Detect which cell encompasses the target text, then output its [X, Y] center coordinate. 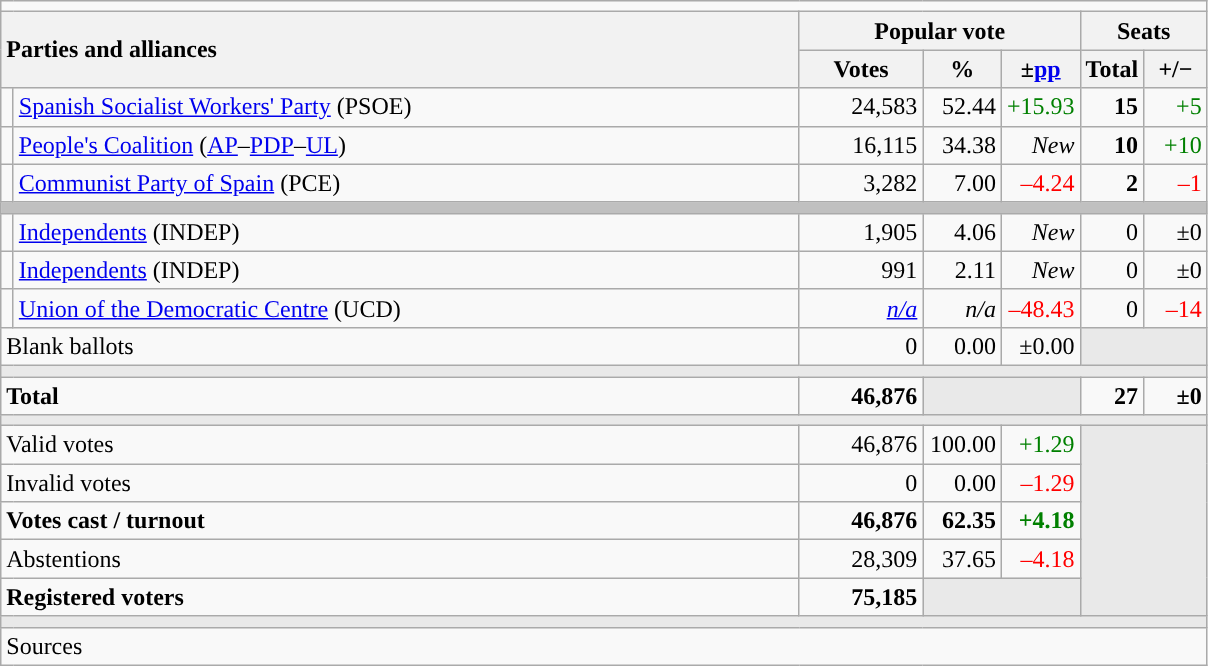
–4.24 [1040, 183]
±pp [1040, 69]
28,309 [861, 559]
Popular vote [940, 31]
52.44 [962, 107]
Blank ballots [400, 346]
Union of the Democratic Centre (UCD) [406, 308]
+15.93 [1040, 107]
16,115 [861, 145]
±0.00 [1040, 346]
10 [1112, 145]
62.35 [962, 521]
–1.29 [1040, 483]
1,905 [861, 232]
–4.18 [1040, 559]
991 [861, 270]
Parties and alliances [400, 50]
24,583 [861, 107]
Votes [861, 69]
Valid votes [400, 445]
34.38 [962, 145]
Abstentions [400, 559]
15 [1112, 107]
–1 [1176, 183]
37.65 [962, 559]
27 [1112, 395]
Registered voters [400, 597]
2 [1112, 183]
+5 [1176, 107]
–14 [1176, 308]
7.00 [962, 183]
4.06 [962, 232]
People's Coalition (AP–PDP–UL) [406, 145]
75,185 [861, 597]
2.11 [962, 270]
+1.29 [1040, 445]
Spanish Socialist Workers' Party (PSOE) [406, 107]
+/− [1176, 69]
Invalid votes [400, 483]
Communist Party of Spain (PCE) [406, 183]
% [962, 69]
Seats [1144, 31]
+4.18 [1040, 521]
100.00 [962, 445]
+10 [1176, 145]
Sources [604, 646]
Votes cast / turnout [400, 521]
3,282 [861, 183]
–48.43 [1040, 308]
